Capture the cell that displays the provided text and extract its [X, Y] central coordinate. 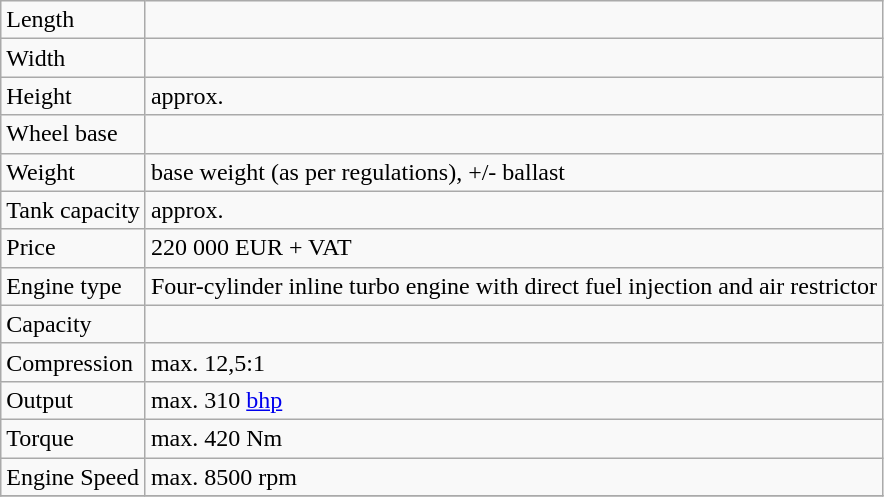
220 000 EUR + VAT [514, 248]
base weight (as per regulations), +/- ballast [514, 172]
max. 420 Nm [514, 438]
Compression [74, 362]
Weight [74, 172]
max. 310 bhp [514, 400]
Length [74, 20]
Output [74, 400]
max. 8500 rpm [514, 477]
Engine Speed [74, 477]
Engine type [74, 286]
Height [74, 96]
Wheel base [74, 134]
Price [74, 248]
Capacity [74, 324]
max. 12,5:1 [514, 362]
Torque [74, 438]
Width [74, 58]
Four-cylinder inline turbo engine with direct fuel injection and air restrictor [514, 286]
Tank capacity [74, 210]
